Return the (x, y) coordinate for the center point of the cell that contains the specified text.  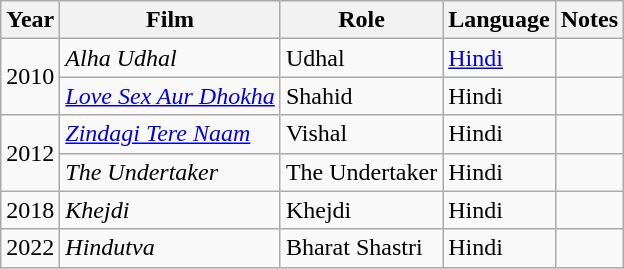
Udhal (361, 58)
2018 (30, 210)
Love Sex Aur Dhokha (170, 96)
Alha Udhal (170, 58)
Hindutva (170, 248)
Film (170, 20)
2012 (30, 153)
2022 (30, 248)
Shahid (361, 96)
Vishal (361, 134)
Bharat Shastri (361, 248)
Language (499, 20)
Notes (589, 20)
Role (361, 20)
2010 (30, 77)
Year (30, 20)
Zindagi Tere Naam (170, 134)
